Determine the [X, Y] coordinate at the center of the cell enclosing the given text.  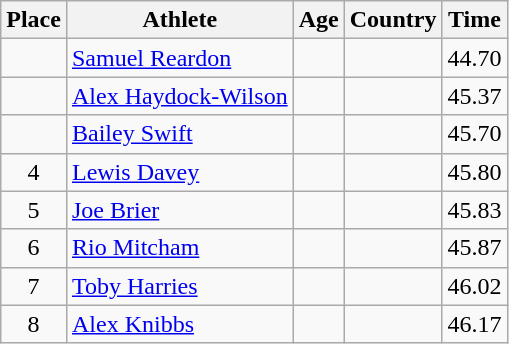
4 [34, 172]
Alex Knibbs [180, 324]
45.70 [474, 134]
44.70 [474, 58]
Time [474, 20]
6 [34, 248]
46.02 [474, 286]
Athlete [180, 20]
Alex Haydock-Wilson [180, 96]
45.37 [474, 96]
45.80 [474, 172]
Place [34, 20]
Bailey Swift [180, 134]
8 [34, 324]
Age [318, 20]
Country [393, 20]
7 [34, 286]
46.17 [474, 324]
Lewis Davey [180, 172]
45.87 [474, 248]
Toby Harries [180, 286]
5 [34, 210]
Rio Mitcham [180, 248]
Joe Brier [180, 210]
45.83 [474, 210]
Samuel Reardon [180, 58]
